Detect which cell encompasses the target text, then output its (X, Y) center coordinate. 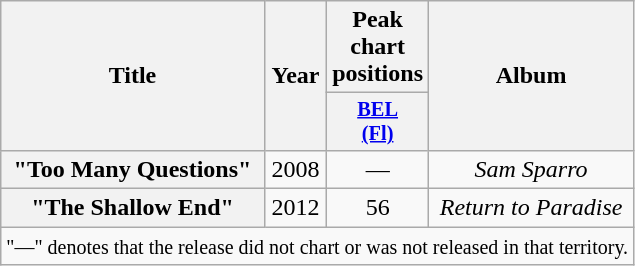
Album (532, 76)
Peak chart positions (378, 47)
Title (132, 76)
— (378, 169)
2012 (296, 208)
2008 (296, 169)
"—" denotes that the release did not chart or was not released in that territory. (318, 246)
Return to Paradise (532, 208)
56 (378, 208)
Year (296, 76)
"The Shallow End" (132, 208)
BEL(Fl) (378, 122)
"Too Many Questions" (132, 169)
Sam Sparro (532, 169)
